Capture the cell that displays the provided text and extract its [x, y] central coordinate. 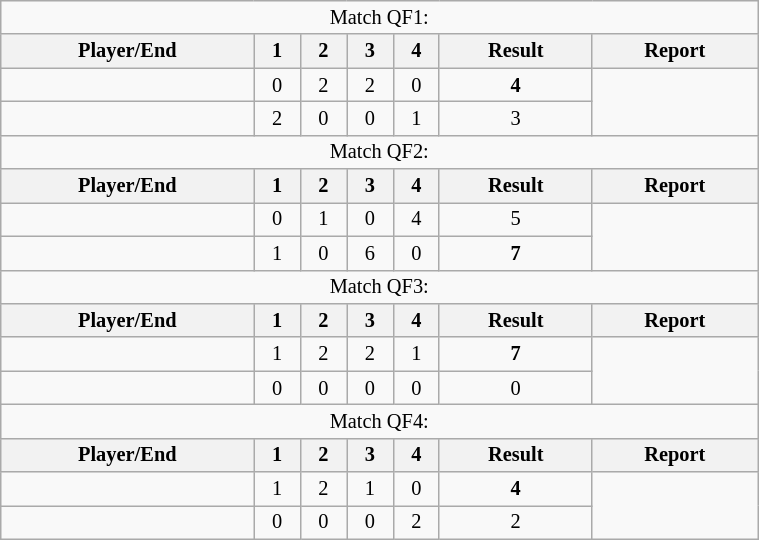
Match QF1: [380, 17]
6 [370, 253]
Match QF4: [380, 421]
5 [515, 219]
Match QF2: [380, 152]
Match QF3: [380, 287]
